Identify which cell holds the provided text, then report its [x, y] central coordinate. 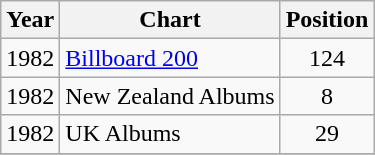
UK Albums [170, 134]
Billboard 200 [170, 58]
Chart [170, 20]
Position [327, 20]
29 [327, 134]
8 [327, 96]
124 [327, 58]
Year [30, 20]
New Zealand Albums [170, 96]
